Extract the (x, y) coordinate from the center of the cell holding the provided text.  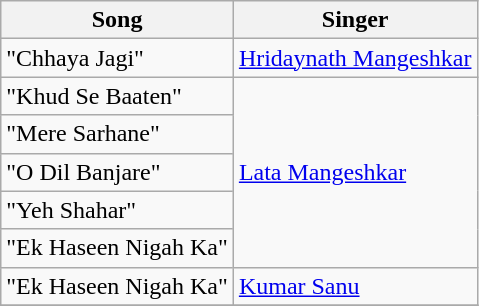
"O Dil Banjare" (118, 172)
Lata Mangeshkar (355, 172)
Hridaynath Mangeshkar (355, 58)
Song (118, 20)
"Chhaya Jagi" (118, 58)
"Yeh Shahar" (118, 210)
"Khud Se Baaten" (118, 96)
Singer (355, 20)
Kumar Sanu (355, 286)
"Mere Sarhane" (118, 134)
